Search for the cell housing the specified text and yield its (X, Y) center coordinate. 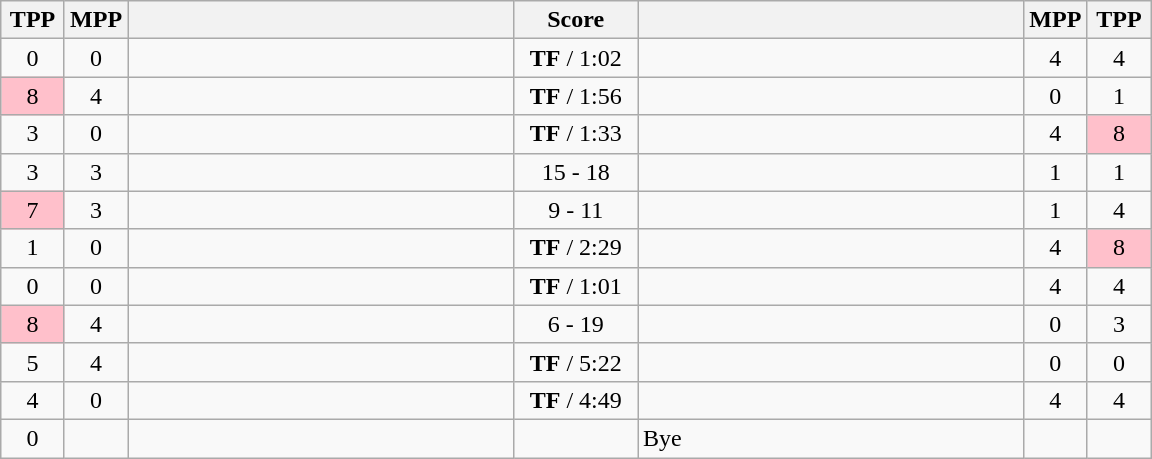
TF / 1:56 (576, 96)
TF / 1:01 (576, 286)
TF / 4:49 (576, 400)
TF / 5:22 (576, 362)
9 - 11 (576, 210)
7 (33, 210)
Bye (831, 438)
Score (576, 20)
TF / 2:29 (576, 248)
TF / 1:33 (576, 134)
5 (33, 362)
TF / 1:02 (576, 58)
15 - 18 (576, 172)
6 - 19 (576, 324)
